Identify which cell holds the provided text, then report its (X, Y) central coordinate. 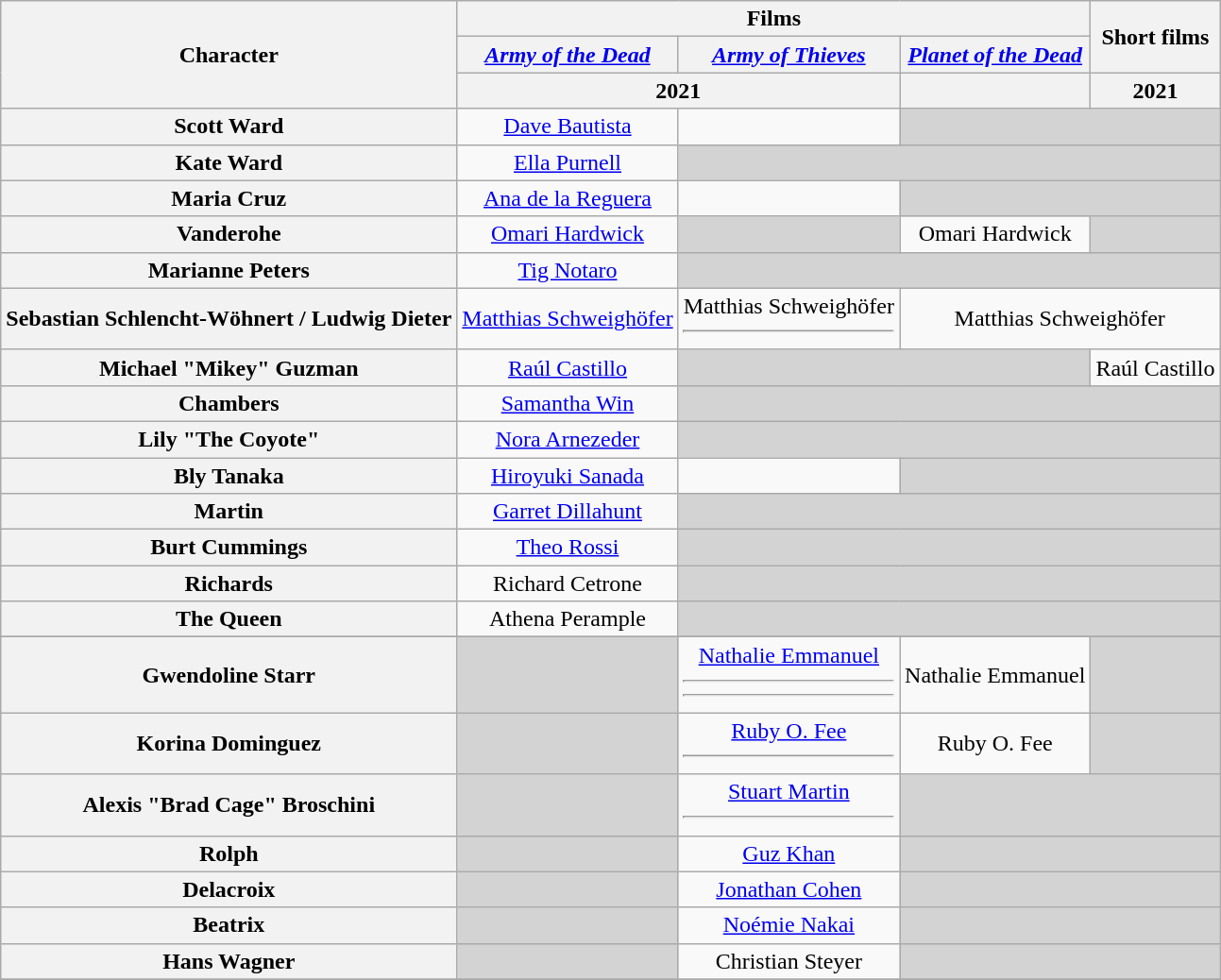
Army of Thieves (789, 55)
Korina Dominguez (229, 744)
Planet of the Dead (995, 55)
Ana de la Reguera (568, 198)
Army of the Dead (568, 55)
Christian Steyer (789, 961)
Kate Ward (229, 162)
Delacroix (229, 889)
Jonathan Cohen (789, 889)
Nora Arnezeder (568, 439)
Beatrix (229, 925)
Bly Tanaka (229, 475)
Scott Ward (229, 127)
Michael "Mikey" Guzman (229, 367)
Sebastian Schlencht-Wöhnert / Ludwig Dieter (229, 319)
Athena Perample (568, 619)
Garret Dillahunt (568, 512)
The Queen (229, 619)
Guz Khan (789, 853)
Noémie Nakai (789, 925)
Lily "The Coyote" (229, 439)
Character (229, 55)
Richard Cetrone (568, 583)
Hiroyuki Sanada (568, 475)
Ella Purnell (568, 162)
Maria Cruz (229, 198)
Tig Notaro (568, 270)
Marianne Peters (229, 270)
Burt Cummings (229, 548)
Vanderohe (229, 234)
Alexis "Brad Cage" Broschini (229, 804)
Hans Wagner (229, 961)
Martin (229, 512)
Theo Rossi (568, 548)
Samantha Win (568, 403)
Dave Bautista (568, 127)
Films (774, 19)
Chambers (229, 403)
Richards (229, 583)
Rolph (229, 853)
Stuart Martin (789, 804)
Gwendoline Starr (229, 675)
Short films (1156, 37)
